Extract the (X, Y) coordinate from the center of the cell holding the provided text.  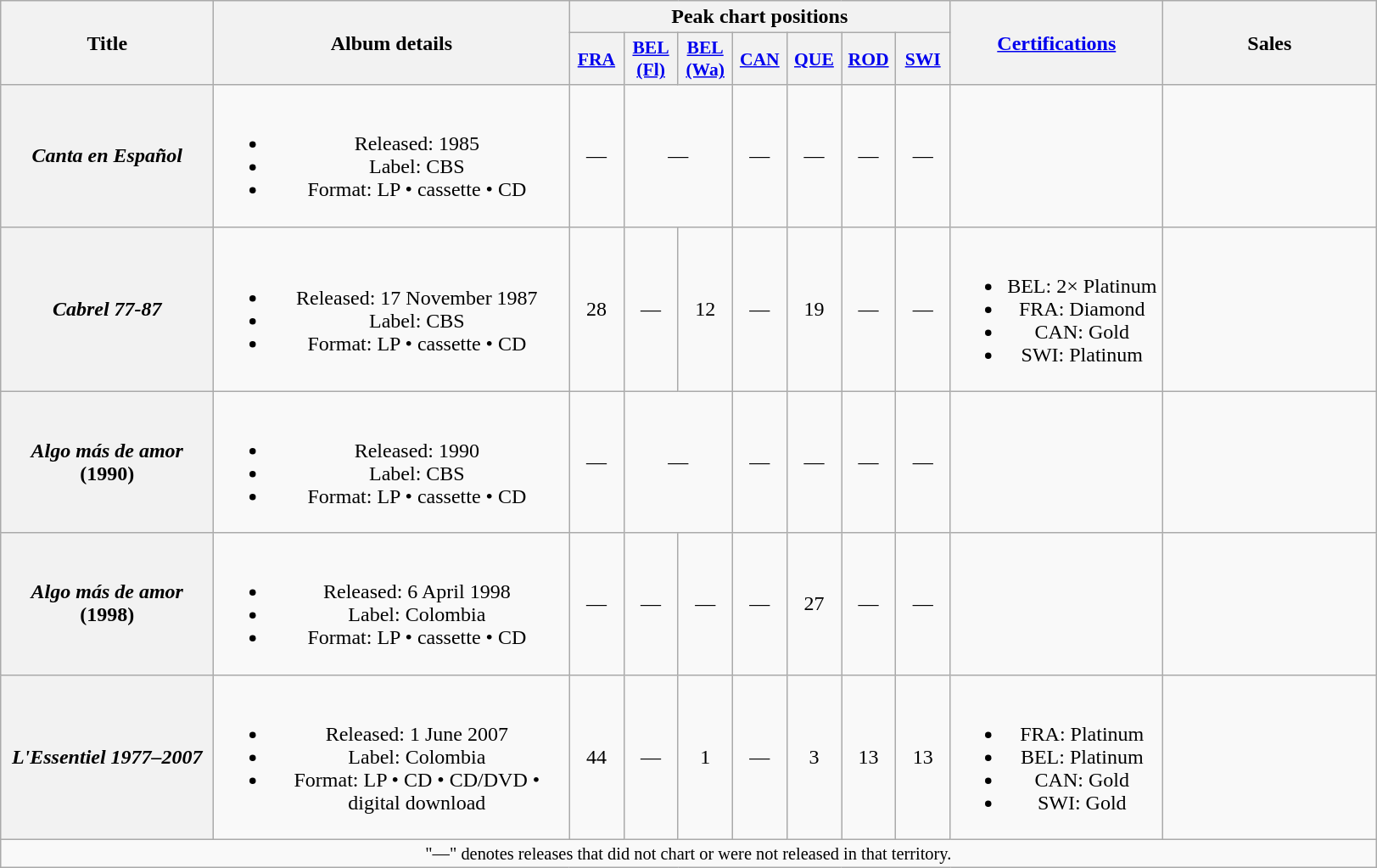
"—" denotes releases that did not chart or were not released in that territory. (689, 854)
BEL(Wa) (705, 59)
Title (107, 42)
SWI (923, 59)
28 (596, 309)
3 (814, 757)
Canta en Español (107, 156)
12 (705, 309)
QUE (814, 59)
L'Essentiel 1977–2007 (107, 757)
Released: 1 June 2007Label: ColombiaFormat: LP • CD • CD/DVD • digital download (392, 757)
BEL(Fl) (651, 59)
Peak chart positions (760, 17)
19 (814, 309)
CAN (759, 59)
Released: 1990Label: CBSFormat: LP • cassette • CD (392, 462)
Algo más de amor (1990) (107, 462)
1 (705, 757)
FRA: PlatinumBEL: PlatinumCAN: GoldSWI: Gold (1057, 757)
Certifications (1057, 42)
FRA (596, 59)
ROD (869, 59)
Album details (392, 42)
Released: 6 April 1998Label: ColombiaFormat: LP • cassette • CD (392, 604)
Algo más de amor (1998) (107, 604)
27 (814, 604)
44 (596, 757)
Released: 17 November 1987Label: CBSFormat: LP • cassette • CD (392, 309)
Cabrel 77-87 (107, 309)
BEL: 2× PlatinumFRA: DiamondCAN: GoldSWI: Platinum (1057, 309)
Released: 1985Label: CBSFormat: LP • cassette • CD (392, 156)
Sales (1269, 42)
